Find where the given text appears and provide that cell's center as [x, y] coordinate. 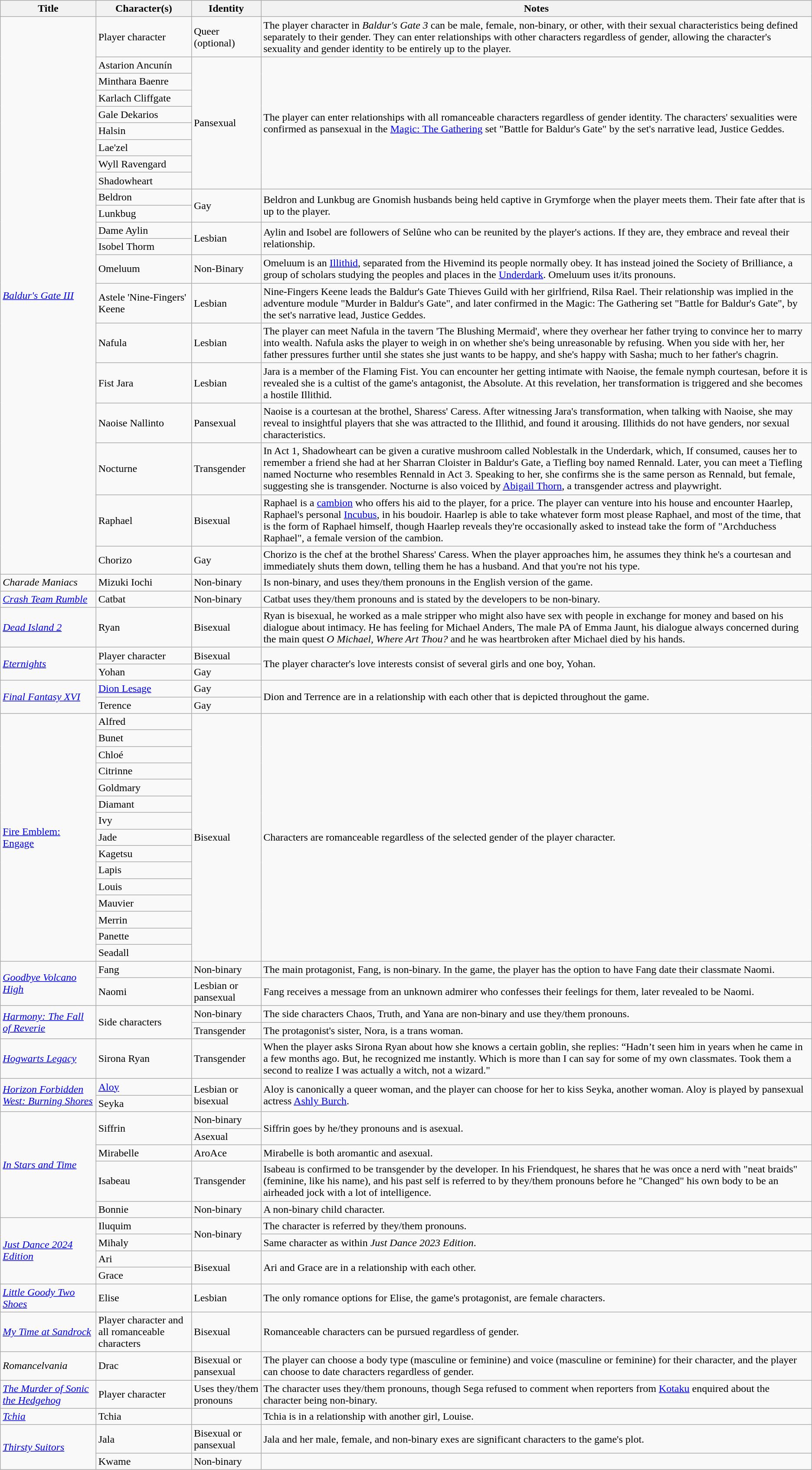
Astarion Ancunín [144, 65]
Fang [144, 969]
Dame Aylin [144, 230]
Nafula [144, 343]
Karlach Cliffgate [144, 98]
Terence [144, 705]
Goodbye Volcano High [48, 984]
Character(s) [144, 9]
Thirsty Suitors [48, 1447]
Mizuki Iochi [144, 583]
Final Fantasy XVI [48, 697]
Siffrin goes by he/they pronouns and is asexual. [537, 1128]
Lae'zel [144, 147]
Mauvier [144, 903]
Player character and all romanceable characters [144, 1332]
Non-Binary [226, 269]
Mirabelle [144, 1153]
The player character's love interests consist of several girls and one boy, Yohan. [537, 664]
Naoise Nallinto [144, 423]
Lesbian or bisexual [226, 1095]
Aylin and Isobel are followers of Selûne who can be reunited by the player's actions. If they are, they embrace and reveal their relationship. [537, 239]
Shadowheart [144, 180]
Omeluum [144, 269]
Aloy is canonically a queer woman, and the player can choose for her to kiss Seyka, another woman. Aloy is played by pansexual actress Ashly Burch. [537, 1095]
Merrin [144, 920]
Jala and her male, female, and non-binary exes are significant characters to the game's plot. [537, 1439]
Bunet [144, 738]
The side characters Chaos, Truth, and Yana are non-binary and use they/them pronouns. [537, 1014]
Louis [144, 887]
Beldron and Lunkbug are Gnomish husbands being held captive in Grymforge when the player meets them. Their fate after that is up to the player. [537, 205]
Eternights [48, 664]
Beldron [144, 197]
Halsin [144, 131]
Chloé [144, 755]
Little Goody Two Shoes [48, 1298]
Ari and Grace are in a relationship with each other. [537, 1267]
Catbat uses they/them pronouns and is stated by the developers to be non-binary. [537, 599]
The character uses they/them pronouns, though Sega refused to comment when reporters from Kotaku enquired about the character being non-binary. [537, 1394]
Jala [144, 1439]
Crash Team Rumble [48, 599]
Astele 'Nine-Fingers' Keene [144, 303]
Kwame [144, 1461]
Dion and Terrence are in a relationship with each other that is depicted throughout the game. [537, 697]
Horizon Forbidden West: Burning Shores [48, 1095]
In Stars and Time [48, 1165]
Ivy [144, 821]
Just Dance 2024 Edition [48, 1251]
The Murder of Sonic the Hedgehog [48, 1394]
Aloy [144, 1087]
Siffrin [144, 1128]
Identity [226, 9]
Wyll Ravengard [144, 164]
Same character as within Just Dance 2023 Edition. [537, 1242]
My Time at Sandrock [48, 1332]
Sirona Ryan [144, 1059]
Fire Emblem: Engage [48, 837]
Dion Lesage [144, 688]
The protagonist's sister, Nora, is a trans woman. [537, 1031]
Notes [537, 9]
Uses they/them pronouns [226, 1394]
Charade Maniacs [48, 583]
The only romance options for Elise, the game's protagonist, are female characters. [537, 1298]
Seyka [144, 1103]
Mirabelle is both aromantic and asexual. [537, 1153]
Romancelvania [48, 1366]
AroAce [226, 1153]
Asexual [226, 1136]
Lunkbug [144, 213]
Queer (optional) [226, 37]
Elise [144, 1298]
Diamant [144, 804]
Isabeau [144, 1181]
Jade [144, 837]
Is non-binary, and uses they/them pronouns in the English version of the game. [537, 583]
Panette [144, 936]
Catbat [144, 599]
Side characters [144, 1022]
Iluquim [144, 1226]
The character is referred by they/them pronouns. [537, 1226]
Goldmary [144, 788]
Characters are romanceable regardless of the selected gender of the player character. [537, 837]
Raphael [144, 521]
Baldur's Gate III [48, 296]
Bonnie [144, 1209]
Alfred [144, 722]
Kagetsu [144, 854]
Grace [144, 1275]
Ari [144, 1259]
Romanceable characters can be pursued regardless of gender. [537, 1332]
Isobel Thorm [144, 247]
Seadall [144, 953]
Ryan [144, 627]
Nocturne [144, 468]
Lapis [144, 870]
A non-binary child character. [537, 1209]
Lesbian or pansexual [226, 992]
Chorizo [144, 560]
Fist Jara [144, 383]
Citrinne [144, 771]
The main protagonist, Fang, is non-binary. In the game, the player has the option to have Fang date their classmate Naomi. [537, 969]
Naomi [144, 992]
Drac [144, 1366]
Hogwarts Legacy [48, 1059]
Title [48, 9]
Mihaly [144, 1242]
Gale Dekarios [144, 115]
Harmony: The Fall of Reverie [48, 1022]
Yohan [144, 672]
Fang receives a message from an unknown admirer who confesses their feelings for them, later revealed to be Naomi. [537, 992]
Dead Island 2 [48, 627]
Tchia is in a relationship with another girl, Louise. [537, 1417]
Minthara Baenre [144, 82]
